Detect which cell encompasses the target text, then output its (x, y) center coordinate. 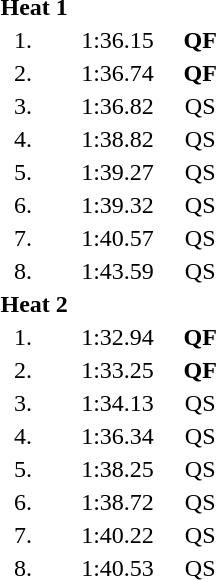
1:39.32 (118, 205)
1:36.74 (118, 73)
1:36.15 (118, 40)
1:43.59 (118, 271)
1:38.72 (118, 502)
1:36.82 (118, 106)
1:33.25 (118, 370)
1:40.22 (118, 535)
1:38.82 (118, 139)
1:38.25 (118, 469)
1:34.13 (118, 403)
1:40.57 (118, 238)
1:36.34 (118, 436)
1:32.94 (118, 337)
1:39.27 (118, 172)
